Detect which cell encompasses the target text, then output its (X, Y) center coordinate. 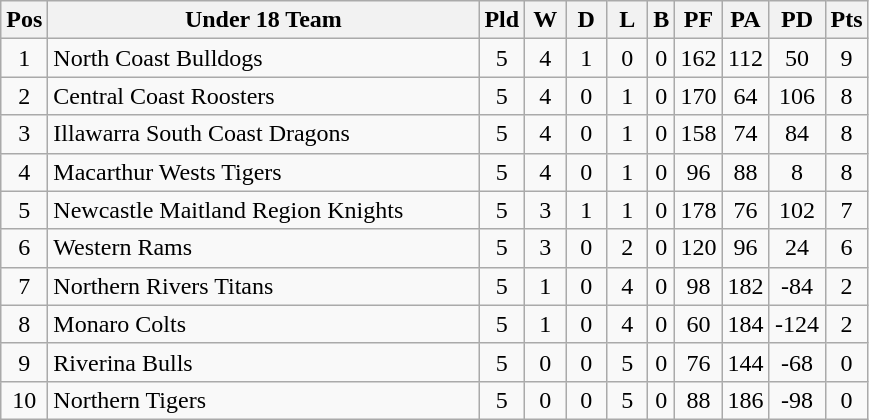
162 (698, 58)
182 (746, 286)
158 (698, 134)
144 (746, 362)
-68 (797, 362)
Illawarra South Coast Dragons (264, 134)
Pld (502, 20)
L (628, 20)
10 (24, 400)
North Coast Bulldogs (264, 58)
-84 (797, 286)
PD (797, 20)
Pts (846, 20)
D (586, 20)
64 (746, 96)
Pos (24, 20)
50 (797, 58)
112 (746, 58)
Macarthur Wests Tigers (264, 172)
120 (698, 248)
24 (797, 248)
102 (797, 210)
Under 18 Team (264, 20)
178 (698, 210)
98 (698, 286)
Western Rams (264, 248)
B (662, 20)
186 (746, 400)
-124 (797, 324)
84 (797, 134)
106 (797, 96)
W (546, 20)
Northern Rivers Titans (264, 286)
Central Coast Roosters (264, 96)
Northern Tigers (264, 400)
-98 (797, 400)
PA (746, 20)
60 (698, 324)
Monaro Colts (264, 324)
74 (746, 134)
PF (698, 20)
170 (698, 96)
184 (746, 324)
Riverina Bulls (264, 362)
Newcastle Maitland Region Knights (264, 210)
